Return (x, y) of the center of cell containing provided text 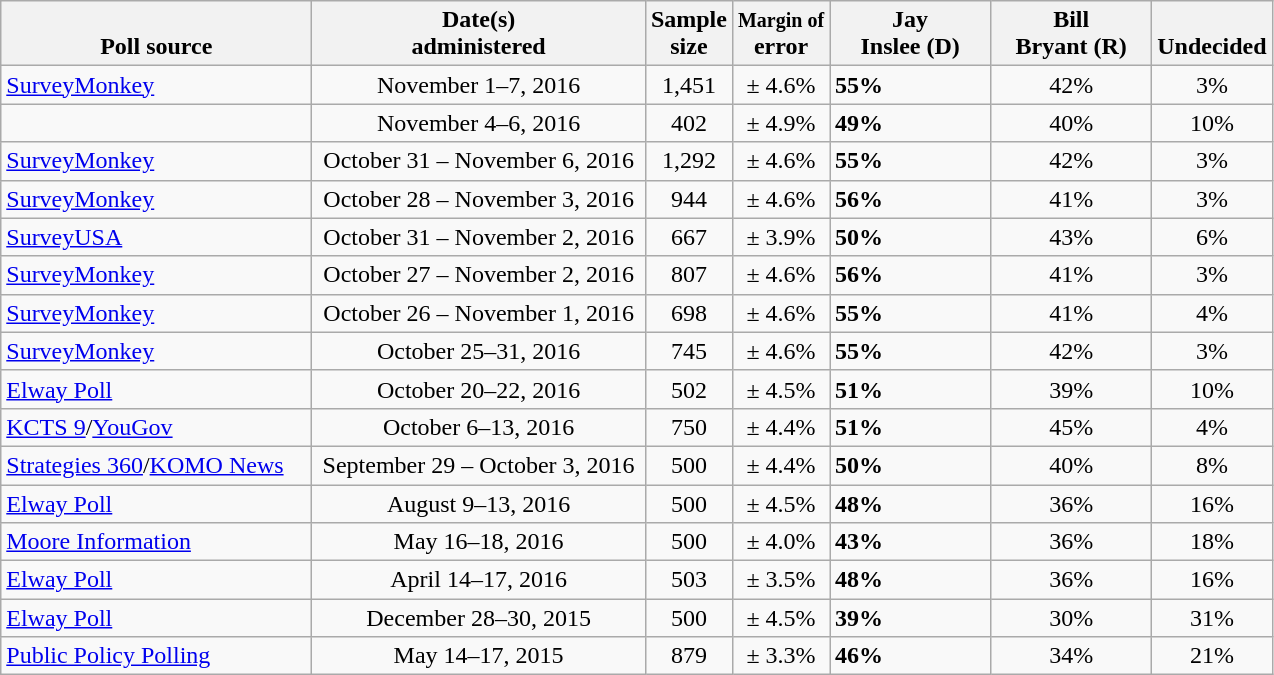
34% (1072, 656)
October 6–13, 2016 (479, 427)
November 1–7, 2016 (479, 85)
BillBryant (R) (1072, 34)
1,292 (688, 161)
October 31 – November 6, 2016 (479, 161)
31% (1212, 618)
Poll source (156, 34)
May 16–18, 2016 (479, 542)
502 (688, 389)
45% (1072, 427)
JayInslee (D) (910, 34)
46% (910, 656)
30% (1072, 618)
503 (688, 580)
Date(s)administered (479, 34)
August 9–13, 2016 (479, 503)
October 26 – November 1, 2016 (479, 313)
± 4.0% (780, 542)
Strategies 360/KOMO News (156, 465)
21% (1212, 656)
6% (1212, 237)
698 (688, 313)
October 28 – November 3, 2016 (479, 199)
1,451 (688, 85)
Public Policy Polling (156, 656)
49% (910, 123)
April 14–17, 2016 (479, 580)
667 (688, 237)
± 3.3% (780, 656)
October 31 – November 2, 2016 (479, 237)
± 3.5% (780, 580)
Samplesize (688, 34)
October 27 – November 2, 2016 (479, 275)
944 (688, 199)
October 25–31, 2016 (479, 351)
Undecided (1212, 34)
807 (688, 275)
October 20–22, 2016 (479, 389)
± 4.9% (780, 123)
December 28–30, 2015 (479, 618)
402 (688, 123)
September 29 – October 3, 2016 (479, 465)
8% (1212, 465)
Margin oferror (780, 34)
November 4–6, 2016 (479, 123)
745 (688, 351)
KCTS 9/YouGov (156, 427)
± 3.9% (780, 237)
18% (1212, 542)
Moore Information (156, 542)
750 (688, 427)
May 14–17, 2015 (479, 656)
SurveyUSA (156, 237)
879 (688, 656)
